Search for the cell housing the specified text and yield its [X, Y] center coordinate. 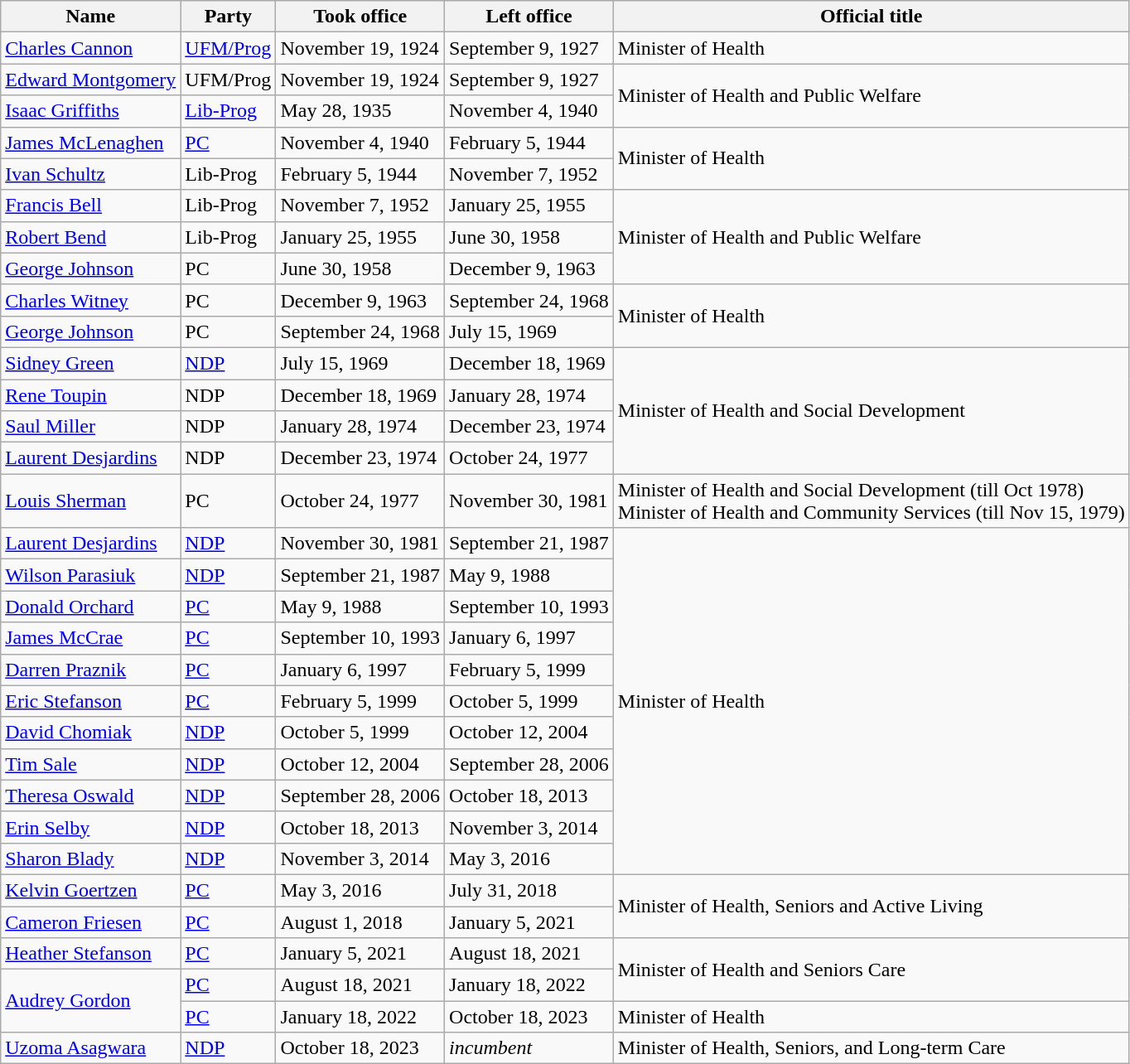
David Chomiak [91, 733]
Charles Cannon [91, 48]
Minister of Health, Seniors and Active Living [872, 906]
Kelvin Goertzen [91, 890]
Party [229, 17]
Sidney Green [91, 363]
Rene Toupin [91, 395]
James McCrae [91, 638]
Cameron Friesen [91, 922]
Isaac Griffiths [91, 111]
Louis Sherman [91, 501]
Charles Witney [91, 300]
Minister of Health, Seniors, and Long-term Care [872, 1048]
Edward Montgomery [91, 80]
Erin Selby [91, 827]
Eric Stefanson [91, 701]
Took office [360, 17]
Sharon Blady [91, 858]
Minister of Health and Social Development (till Oct 1978)Minister of Health and Community Services (till Nov 15, 1979) [872, 501]
July 31, 2018 [529, 890]
Donald Orchard [91, 607]
Uzoma Asagwara [91, 1048]
August 1, 2018 [360, 922]
incumbent [529, 1048]
Theresa Oswald [91, 796]
Left office [529, 17]
Minister of Health and Social Development [872, 410]
Ivan Schultz [91, 174]
Wilson Parasiuk [91, 575]
Name [91, 17]
Audrey Gordon [91, 1001]
Francis Bell [91, 206]
Darren Praznik [91, 670]
Saul Miller [91, 427]
Heather Stefanson [91, 954]
Minister of Health and Seniors Care [872, 970]
Official title [872, 17]
May 28, 1935 [360, 111]
Tim Sale [91, 764]
Robert Bend [91, 237]
James McLenaghen [91, 143]
